Capture the cell that displays the provided text and extract its (X, Y) central coordinate. 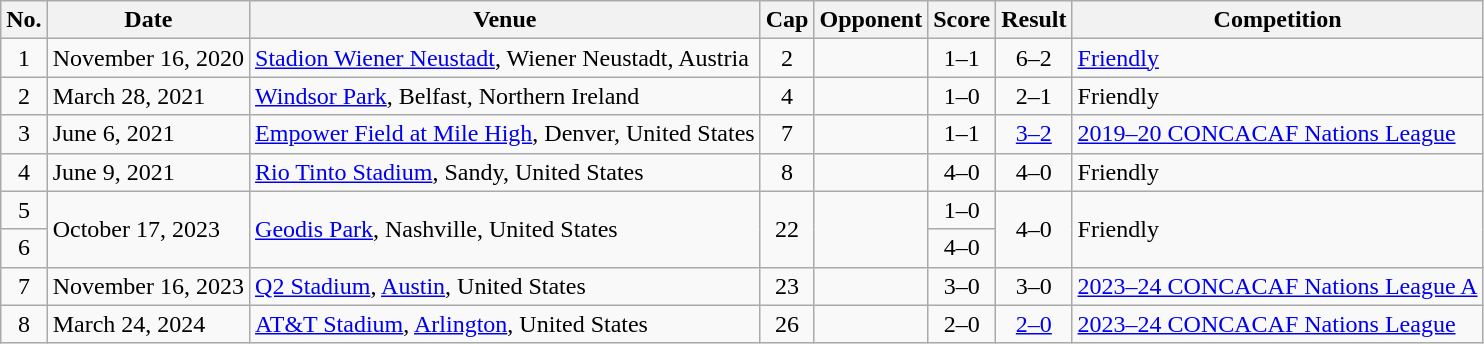
Score (962, 20)
No. (24, 20)
2023–24 CONCACAF Nations League (1278, 324)
Competition (1278, 20)
3 (24, 134)
June 6, 2021 (148, 134)
October 17, 2023 (148, 229)
2–1 (1034, 96)
Stadion Wiener Neustadt, Wiener Neustadt, Austria (506, 58)
Empower Field at Mile High, Denver, United States (506, 134)
Result (1034, 20)
June 9, 2021 (148, 172)
November 16, 2023 (148, 286)
Cap (787, 20)
Opponent (871, 20)
AT&T Stadium, Arlington, United States (506, 324)
6 (24, 248)
5 (24, 210)
November 16, 2020 (148, 58)
22 (787, 229)
Windsor Park, Belfast, Northern Ireland (506, 96)
3–2 (1034, 134)
1 (24, 58)
Venue (506, 20)
Rio Tinto Stadium, Sandy, United States (506, 172)
March 28, 2021 (148, 96)
March 24, 2024 (148, 324)
2019–20 CONCACAF Nations League (1278, 134)
2023–24 CONCACAF Nations League A (1278, 286)
23 (787, 286)
Q2 Stadium, Austin, United States (506, 286)
Date (148, 20)
6–2 (1034, 58)
Geodis Park, Nashville, United States (506, 229)
26 (787, 324)
